Locate the cell with the specified text and output its [X, Y] center coordinate. 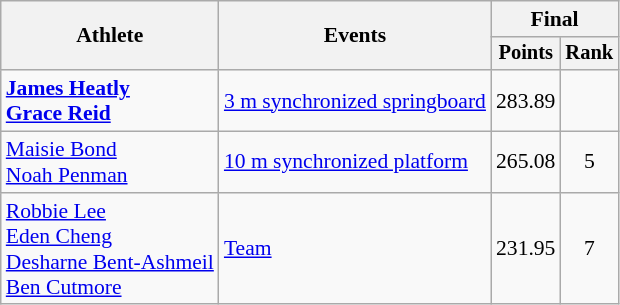
231.95 [526, 249]
7 [589, 249]
Points [526, 54]
Final [554, 19]
3 m synchronized springboard [355, 100]
10 m synchronized platform [355, 162]
James HeatlyGrace Reid [110, 100]
Events [355, 36]
283.89 [526, 100]
265.08 [526, 162]
Maisie BondNoah Penman [110, 162]
Team [355, 249]
5 [589, 162]
Rank [589, 54]
Athlete [110, 36]
Robbie LeeEden ChengDesharne Bent-AshmeilBen Cutmore [110, 249]
